Output the [x, y] coordinate of the center of the cell containing the given text.  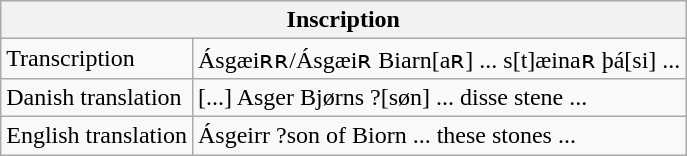
Danish translation [97, 97]
Inscription [344, 20]
Ásgæiʀʀ/Ásgæiʀ Biarn[aʀ] ... s[t]æinaʀ þá[si] ... [438, 59]
Ásgeirr ?son of Biorn ... these stones ... [438, 135]
English translation [97, 135]
Transcription [97, 59]
[...] Asger Bjørns ?[søn] ... disse stene ... [438, 97]
